Return the (x, y) coordinate for the center point of the cell that contains the specified text.  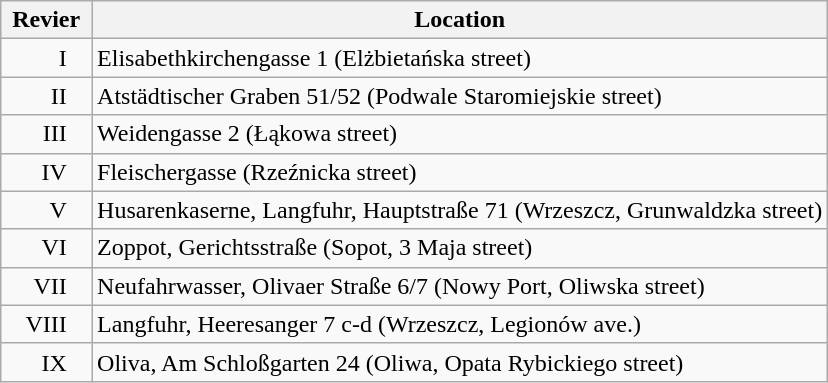
Husarenkaserne, Langfuhr, Hauptstraße 71 (Wrzeszcz, Grunwaldzka street) (460, 210)
VIII (46, 324)
VI (46, 248)
I (46, 58)
Weidengasse 2 (Łąkowa street) (460, 134)
VII (46, 286)
III (46, 134)
V (46, 210)
II (46, 96)
Location (460, 20)
Revier (46, 20)
Fleischergasse (Rzeźnicka street) (460, 172)
Atstädtischer Graben 51/52 (Podwale Staromiejskie street) (460, 96)
Oliva, Am Schloßgarten 24 (Oliwa, Opata Rybickiego street) (460, 362)
IX (46, 362)
Langfuhr, Heeresanger 7 c-d (Wrzeszcz, Legionów ave.) (460, 324)
IV (46, 172)
Neufahrwasser, Olivaer Straße 6/7 (Nowy Port, Oliwska street) (460, 286)
Zoppot, Gerichtsstraße (Sopot, 3 Maja street) (460, 248)
Elisabethkirchengasse 1 (Elżbietańska street) (460, 58)
